Extract the (X, Y) coordinate from the center of the cell holding the provided text.  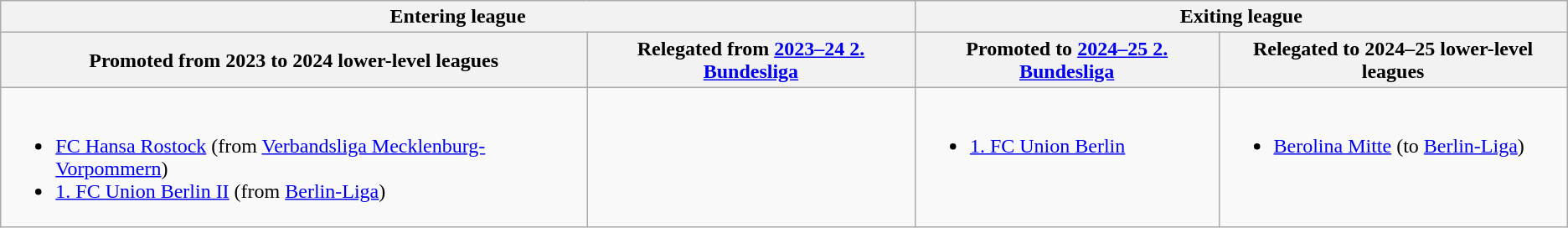
Berolina Mitte (to Berlin-Liga) (1393, 158)
1. FC Union Berlin (1067, 158)
Relegated from 2023–24 2. Bundesliga (750, 60)
Relegated to 2024–25 lower-level leagues (1393, 60)
Promoted to 2024–25 2. Bundesliga (1067, 60)
Entering league (458, 17)
FC Hansa Rostock (from Verbandsliga Mecklenburg-Vorpommern)1. FC Union Berlin II (from Berlin-Liga) (294, 158)
Promoted from 2023 to 2024 lower-level leagues (294, 60)
Exiting league (1241, 17)
